Extract the [X, Y] coordinate from the center of the cell holding the provided text.  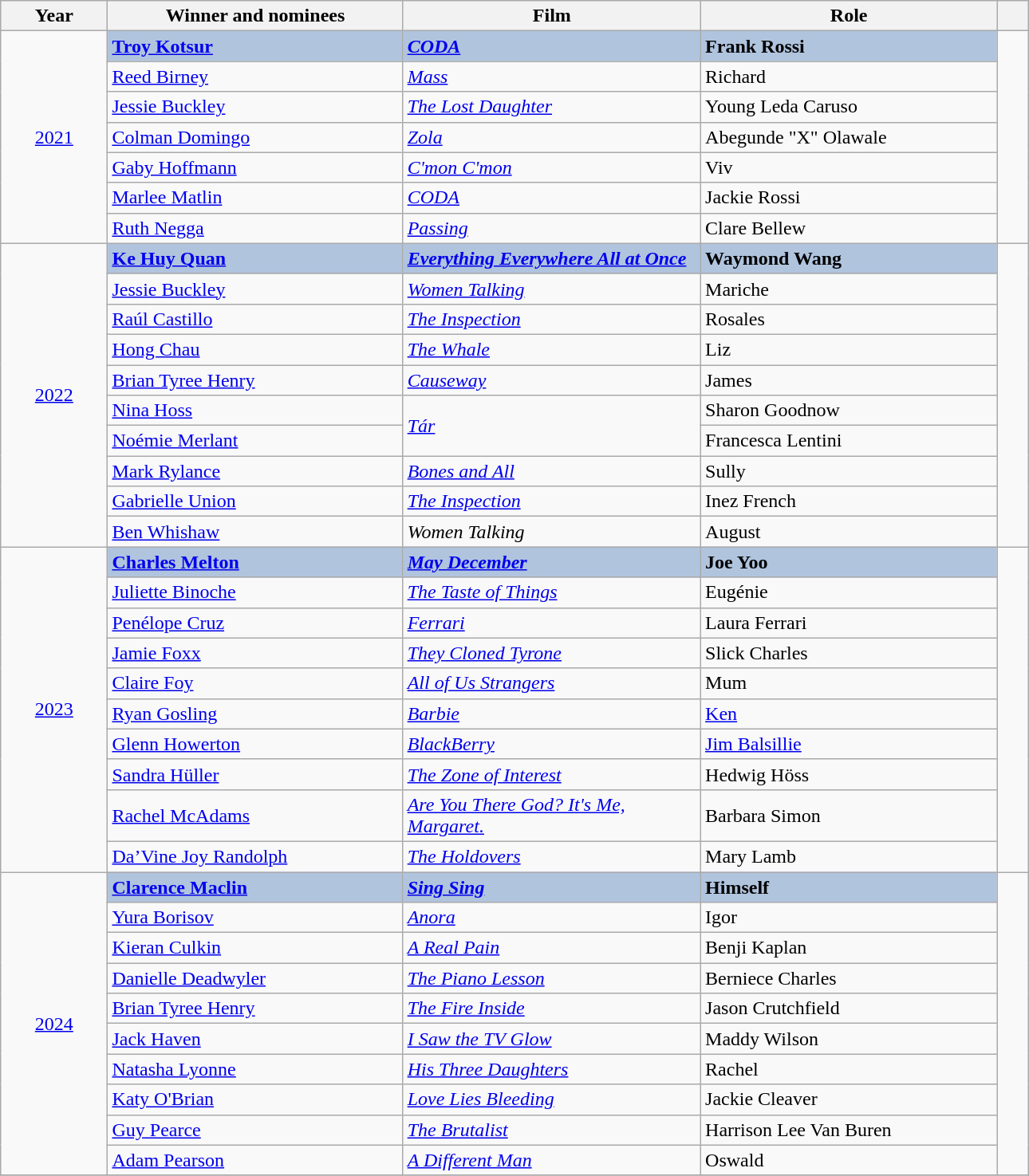
Hedwig Höss [849, 774]
Inez French [849, 501]
Kieran Culkin [255, 948]
Jason Crutchfield [849, 1009]
May December [552, 562]
Katy O'Brian [255, 1099]
His Three Daughters [552, 1069]
Rachel [849, 1069]
The Whale [552, 349]
Winner and nominees [255, 16]
Penélope Cruz [255, 623]
Abegunde "X" Olawale [849, 137]
Joe Yoo [849, 562]
The Zone of Interest [552, 774]
Waymond Wang [849, 258]
Sing Sing [552, 887]
Sully [849, 471]
Barbara Simon [849, 815]
Richard [849, 77]
Mark Rylance [255, 471]
Noémie Merlant [255, 441]
James [849, 380]
Young Leda Caruso [849, 107]
Gabrielle Union [255, 501]
Clare Bellew [849, 228]
Rosales [849, 319]
Ken [849, 714]
The Holdovers [552, 856]
Adam Pearson [255, 1160]
Jim Balsillie [849, 744]
All of Us Strangers [552, 683]
Gaby Hoffmann [255, 167]
Mariche [849, 289]
Sandra Hüller [255, 774]
Guy Pearce [255, 1130]
Jackie Cleaver [849, 1099]
A Different Man [552, 1160]
Laura Ferrari [849, 623]
2024 [54, 1024]
Mum [849, 683]
Passing [552, 228]
Benji Kaplan [849, 948]
Charles Melton [255, 562]
Ferrari [552, 623]
Year [54, 16]
Yura Borisov [255, 918]
BlackBerry [552, 744]
Eugénie [849, 592]
Claire Foy [255, 683]
Bones and All [552, 471]
Zola [552, 137]
Sharon Goodnow [849, 411]
Ruth Negga [255, 228]
Da’Vine Joy Randolph [255, 856]
Are You There God? It's Me, Margaret. [552, 815]
Love Lies Bleeding [552, 1099]
Ryan Gosling [255, 714]
Causeway [552, 380]
Everything Everywhere All at Once [552, 258]
Ben Whishaw [255, 532]
Anora [552, 918]
Nina Hoss [255, 411]
Harrison Lee Van Buren [849, 1130]
C'mon C'mon [552, 167]
Mass [552, 77]
Ke Huy Quan [255, 258]
Clarence Maclin [255, 887]
Raúl Castillo [255, 319]
Natasha Lyonne [255, 1069]
2022 [54, 395]
Colman Domingo [255, 137]
Francesca Lentini [849, 441]
Danielle Deadwyler [255, 978]
Tár [552, 426]
A Real Pain [552, 948]
The Lost Daughter [552, 107]
Hong Chau [255, 349]
Maddy Wilson [849, 1039]
Glenn Howerton [255, 744]
Role [849, 16]
August [849, 532]
2021 [54, 137]
Rachel McAdams [255, 815]
The Fire Inside [552, 1009]
Juliette Binoche [255, 592]
Jackie Rossi [849, 198]
Film [552, 16]
Mary Lamb [849, 856]
Berniece Charles [849, 978]
Liz [849, 349]
Jamie Foxx [255, 653]
Troy Kotsur [255, 46]
Reed Birney [255, 77]
The Piano Lesson [552, 978]
Igor [849, 918]
I Saw the TV Glow [552, 1039]
2023 [54, 710]
The Taste of Things [552, 592]
Jack Haven [255, 1039]
Oswald [849, 1160]
Frank Rossi [849, 46]
Barbie [552, 714]
Marlee Matlin [255, 198]
The Brutalist [552, 1130]
Slick Charles [849, 653]
Himself [849, 887]
Viv [849, 167]
They Cloned Tyrone [552, 653]
